From the cell containing the given text, extract its center point as (X, Y) coordinate. 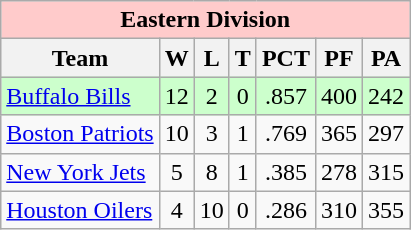
.286 (286, 210)
365 (338, 134)
Boston Patriots (80, 134)
4 (176, 210)
242 (386, 96)
T (242, 58)
12 (176, 96)
400 (338, 96)
278 (338, 172)
PCT (286, 58)
.857 (286, 96)
Houston Oilers (80, 210)
W (176, 58)
2 (212, 96)
355 (386, 210)
New York Jets (80, 172)
L (212, 58)
.385 (286, 172)
PF (338, 58)
.769 (286, 134)
Eastern Division (206, 20)
5 (176, 172)
3 (212, 134)
Team (80, 58)
297 (386, 134)
310 (338, 210)
PA (386, 58)
315 (386, 172)
8 (212, 172)
Buffalo Bills (80, 96)
